Search for the cell housing the specified text and yield its (X, Y) center coordinate. 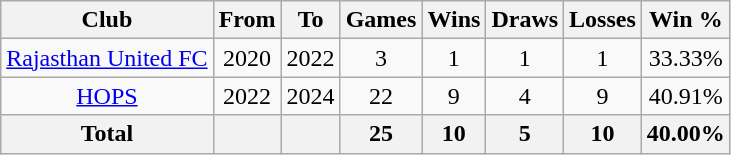
40.00% (686, 134)
3 (381, 58)
Total (107, 134)
Draws (525, 20)
Games (381, 20)
HOPS (107, 96)
Losses (603, 20)
Club (107, 20)
Wins (454, 20)
2020 (247, 58)
Rajasthan United FC (107, 58)
33.33% (686, 58)
40.91% (686, 96)
To (310, 20)
From (247, 20)
5 (525, 134)
4 (525, 96)
Win % (686, 20)
2024 (310, 96)
22 (381, 96)
25 (381, 134)
